Determine the (x, y) coordinate at the center of the cell enclosing the given text.  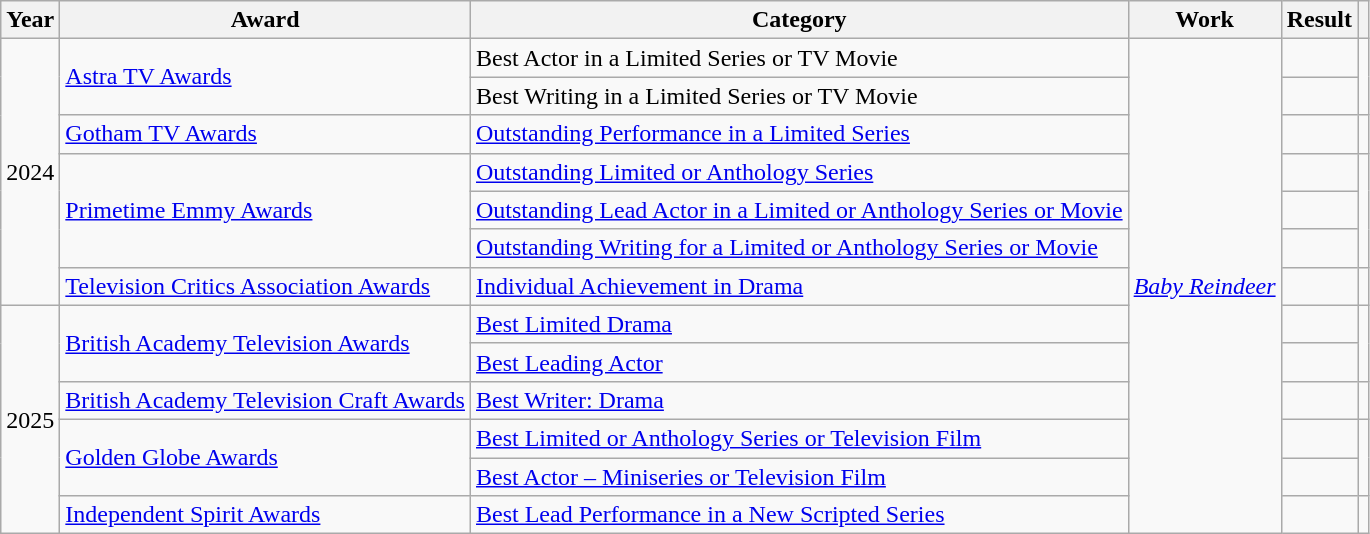
Best Leading Actor (799, 362)
Outstanding Writing for a Limited or Anthology Series or Movie (799, 248)
Best Actor in a Limited Series or TV Movie (799, 58)
Best Limited or Anthology Series or Television Film (799, 438)
British Academy Television Awards (266, 343)
Work (1204, 20)
Best Lead Performance in a New Scripted Series (799, 515)
Award (266, 20)
Outstanding Limited or Anthology Series (799, 172)
Golden Globe Awards (266, 457)
Result (1319, 20)
Baby Reindeer (1204, 286)
Category (799, 20)
Gotham TV Awards (266, 134)
Year (30, 20)
2025 (30, 419)
Television Critics Association Awards (266, 286)
British Academy Television Craft Awards (266, 400)
Best Writer: Drama (799, 400)
Individual Achievement in Drama (799, 286)
2024 (30, 172)
Outstanding Performance in a Limited Series (799, 134)
Outstanding Lead Actor in a Limited or Anthology Series or Movie (799, 210)
Best Limited Drama (799, 324)
Primetime Emmy Awards (266, 210)
Independent Spirit Awards (266, 515)
Astra TV Awards (266, 77)
Best Writing in a Limited Series or TV Movie (799, 96)
Best Actor – Miniseries or Television Film (799, 477)
